Pinpoint the cell where the given text exists, returning its (X, Y) midpoint coordinate. 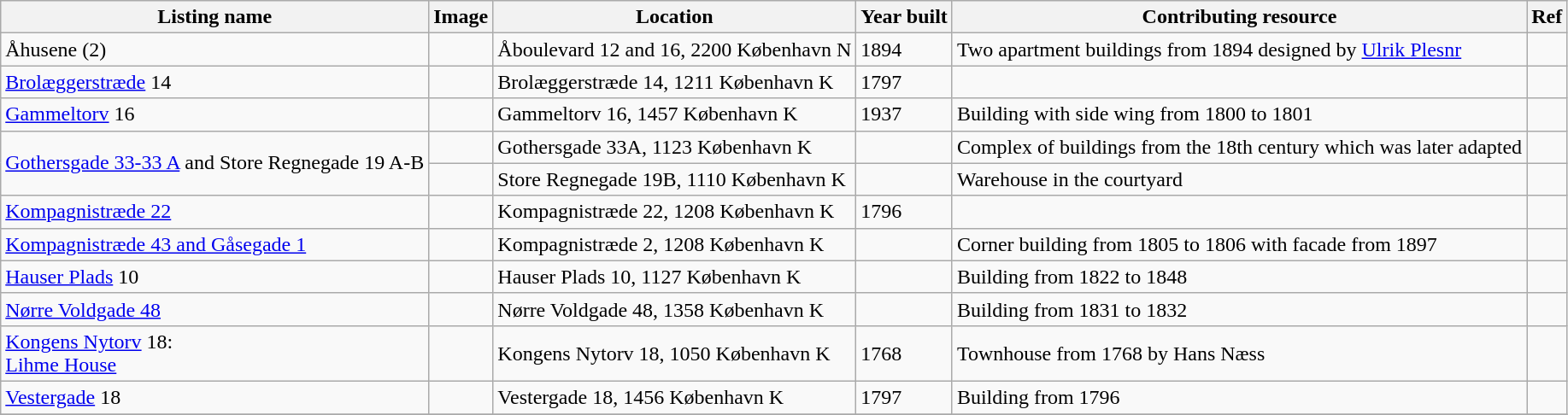
Kongens Nytorv 18:Lihme House (215, 354)
1796 (904, 212)
Building with side wing from 1800 to 1801 (1239, 114)
Building from 1796 (1239, 397)
Ref (1547, 17)
Vestergade 18, 1456 København K (675, 397)
Kompagnistræde 43 and Gåsegade 1 (215, 244)
1894 (904, 50)
Location (675, 17)
Hauser Plads 10, 1127 København K (675, 277)
Kompagnistræde 22 (215, 212)
Two apartment buildings from 1894 designed by Ulrik Plesnr (1239, 50)
1937 (904, 114)
Brolæggerstræde 14, 1211 København K (675, 82)
Warehouse in the courtyard (1239, 179)
Image (461, 17)
Building from 1822 to 1848 (1239, 277)
Kongens Nytorv 18, 1050 København K (675, 354)
Building from 1831 to 1832 (1239, 309)
Nørre Voldgade 48 (215, 309)
Nørre Voldgade 48, 1358 København K (675, 309)
Complex of buildings from the 18th century which was later adapted (1239, 147)
Gothersgade 33-33 A and Store Regnegade 19 A-B (215, 163)
Gammeltorv 16 (215, 114)
Åhusene (2) (215, 50)
Hauser Plads 10 (215, 277)
Gothersgade 33A, 1123 København K (675, 147)
Gammeltorv 16, 1457 København K (675, 114)
1768 (904, 354)
Kompagnistræde 22, 1208 København K (675, 212)
Townhouse from 1768 by Hans Næss (1239, 354)
Year built (904, 17)
Corner building from 1805 to 1806 with facade from 1897 (1239, 244)
Store Regnegade 19B, 1110 København K (675, 179)
Brolæggerstræde 14 (215, 82)
Listing name (215, 17)
Kompagnistræde 2, 1208 København K (675, 244)
Vestergade 18 (215, 397)
Åboulevard 12 and 16, 2200 København N (675, 50)
Contributing resource (1239, 17)
